Identify which cell holds the provided text, then report its [x, y] central coordinate. 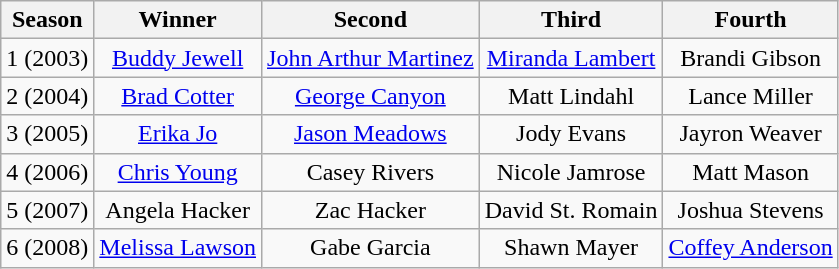
Lance Miller [750, 96]
Brandi Gibson [750, 58]
Nicole Jamrose [571, 172]
Third [571, 20]
Gabe Garcia [371, 248]
Chris Young [178, 172]
Zac Hacker [371, 210]
Jayron Weaver [750, 134]
Season [48, 20]
Angela Hacker [178, 210]
5 (2007) [48, 210]
2 (2004) [48, 96]
Shawn Mayer [571, 248]
John Arthur Martinez [371, 58]
1 (2003) [48, 58]
Joshua Stevens [750, 210]
3 (2005) [48, 134]
Erika Jo [178, 134]
George Canyon [371, 96]
Brad Cotter [178, 96]
4 (2006) [48, 172]
Melissa Lawson [178, 248]
Coffey Anderson [750, 248]
David St. Romain [571, 210]
Matt Mason [750, 172]
Buddy Jewell [178, 58]
Jason Meadows [371, 134]
Fourth [750, 20]
Jody Evans [571, 134]
Second [371, 20]
Winner [178, 20]
6 (2008) [48, 248]
Matt Lindahl [571, 96]
Miranda Lambert [571, 58]
Casey Rivers [371, 172]
